Scan for the cell matching the given text and deliver its (X, Y) coordinate at center. 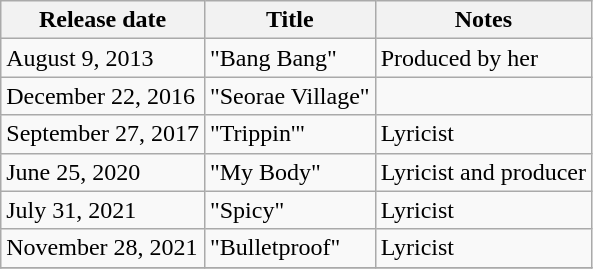
Release date (103, 20)
September 27, 2017 (103, 134)
November 28, 2021 (103, 248)
December 22, 2016 (103, 96)
Notes (483, 20)
Lyricist and producer (483, 172)
"Spicy" (290, 210)
"Trippin'" (290, 134)
July 31, 2021 (103, 210)
Produced by her (483, 58)
"My Body" (290, 172)
Title (290, 20)
"Bang Bang" (290, 58)
August 9, 2013 (103, 58)
"Bulletproof" (290, 248)
"Seorae Village" (290, 96)
June 25, 2020 (103, 172)
